Return the [X, Y] coordinate for the center point of the cell that contains the specified text.  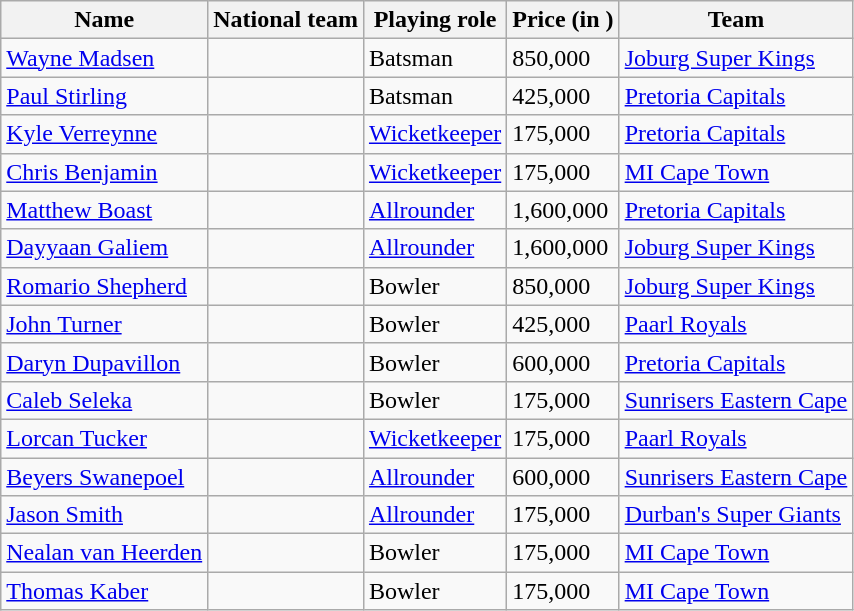
Chris Benjamin [104, 172]
Beyers Swanepoel [104, 477]
Matthew Boast [104, 210]
Nealan van Heerden [104, 553]
Jason Smith [104, 515]
Romario Shepherd [104, 286]
Lorcan Tucker [104, 438]
Playing role [434, 20]
Thomas Kaber [104, 591]
Daryn Dupavillon [104, 362]
National team [286, 20]
Kyle Verreynne [104, 134]
Paul Stirling [104, 96]
Name [104, 20]
Dayyaan Galiem [104, 248]
Caleb Seleka [104, 400]
Durban's Super Giants [736, 515]
Team [736, 20]
John Turner [104, 324]
Wayne Madsen [104, 58]
Price (in ) [563, 20]
